Find where the given text appears and provide that cell's center as (x, y) coordinate. 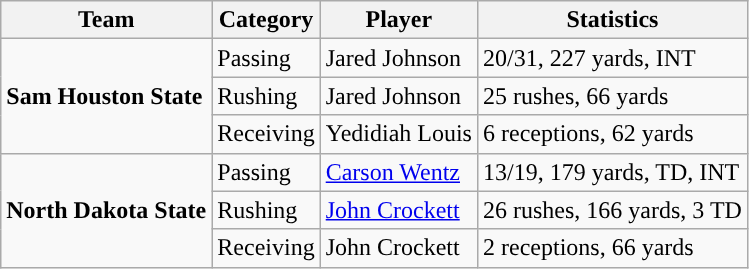
13/19, 179 yards, TD, INT (612, 172)
2 receptions, 66 yards (612, 248)
Statistics (612, 20)
Sam Houston State (106, 96)
North Dakota State (106, 210)
Category (266, 20)
26 rushes, 166 yards, 3 TD (612, 210)
Player (398, 20)
Yedidiah Louis (398, 134)
Team (106, 20)
25 rushes, 66 yards (612, 96)
6 receptions, 62 yards (612, 134)
Carson Wentz (398, 172)
20/31, 227 yards, INT (612, 58)
